Locate the cell with the specified text and output its (X, Y) center coordinate. 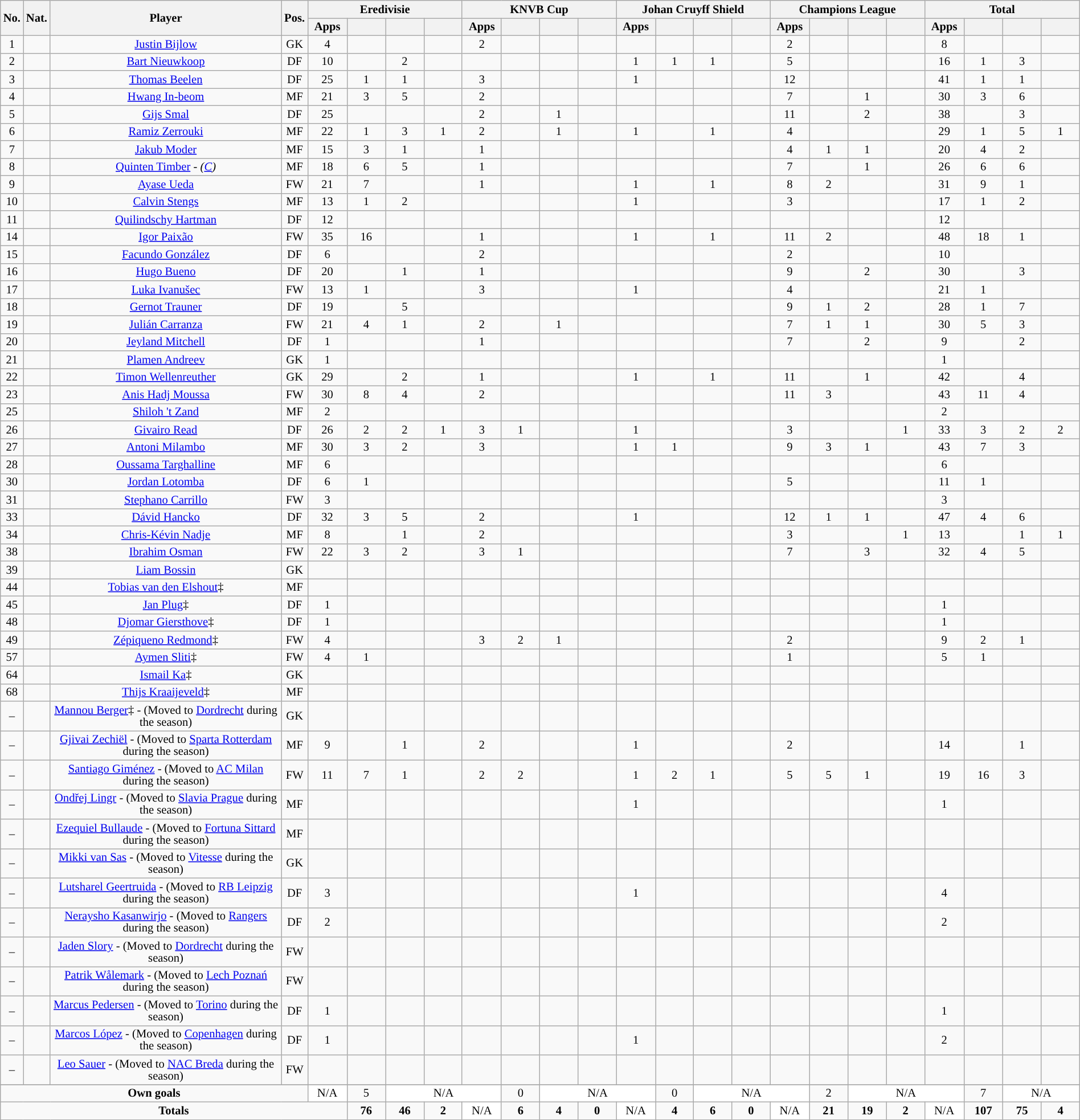
Aymen Sliti‡ (166, 657)
Hwang In-beom (166, 97)
Leo Sauer - (Moved to NAC Breda during the season) (166, 1070)
Anis Hadj Moussa (166, 394)
Marcus Pedersen - (Moved to Torino during the season) (166, 1011)
Hugo Bueno (166, 272)
49 (12, 640)
Zépiqueno Redmond‡ (166, 640)
Jaden Slory - (Moved to Dordrecht during the season) (166, 951)
Ramiz Zerrouki (166, 132)
Tobias van den Elshout‡ (166, 587)
Ondřej Lingr - (Moved to Slavia Prague during the season) (166, 804)
35 (327, 237)
Jakub Moder (166, 149)
45 (12, 605)
Dávid Hancko (166, 517)
Johan Cruyff Shield (693, 9)
Thomas Beelen (166, 80)
27 (12, 447)
Djomar Giersthove‡ (166, 622)
Gijs Smal (166, 114)
Player (166, 18)
44 (12, 587)
Lutsharel Geertruida - (Moved to RB Leipzig during the season) (166, 893)
Patrik Wålemark - (Moved to Lech Poznań during the season) (166, 981)
Facundo González (166, 254)
57 (12, 657)
Plamen Andreev (166, 360)
41 (944, 80)
Mannou Berger‡ - (Moved to Dordrecht during the season) (166, 716)
Givairo Read (166, 430)
47 (944, 517)
Gjivai Zechiël - (Moved to Sparta Rotterdam during the season) (166, 745)
Nat. (36, 18)
Liam Bossin (166, 570)
Champions League (848, 9)
68 (12, 693)
Ezequiel Bullaude - (Moved to Fortuna Sittard during the season) (166, 834)
Ibrahim Osman (166, 553)
Calvin Stengs (166, 202)
Shiloh 't Zand (166, 412)
Santiago Giménez - (Moved to AC Milan during the season) (166, 775)
Justin Bijlow (166, 44)
Jordan Lotomba (166, 482)
Ismail Ka‡ (166, 675)
Timon Wellenreuther (166, 377)
Quinten Timber - (C) (166, 166)
Jan Plug‡ (166, 605)
Quilindschy Hartman (166, 220)
42 (944, 377)
Neraysho Kasanwirjo - (Moved to Rangers during the season) (166, 922)
Marcos López - (Moved to Copenhagen during the season) (166, 1040)
Mikki van Sas - (Moved to Vitesse during the season) (166, 863)
Antoni Milambo (166, 447)
76 (366, 1111)
No. (12, 18)
75 (1022, 1111)
Gernot Trauner (166, 306)
Luka Ivanušec (166, 289)
KNVB Cup (539, 9)
Pos. (294, 18)
Ayase Ueda (166, 185)
39 (12, 570)
23 (12, 394)
34 (12, 534)
Eredivisie (385, 9)
107 (983, 1111)
Julián Carranza (166, 325)
Thijs Kraaijeveld‡ (166, 693)
Oussama Targhalline (166, 465)
46 (405, 1111)
Bart Nieuwkoop (166, 62)
Total (1002, 9)
Chris-Kévin Nadje (166, 534)
64 (12, 675)
Igor Paixão (166, 237)
Jeyland Mitchell (166, 342)
Own goals (154, 1093)
Stephano Carrillo (166, 500)
Totals (174, 1111)
